Find where the given text appears and provide that cell's center as [X, Y] coordinate. 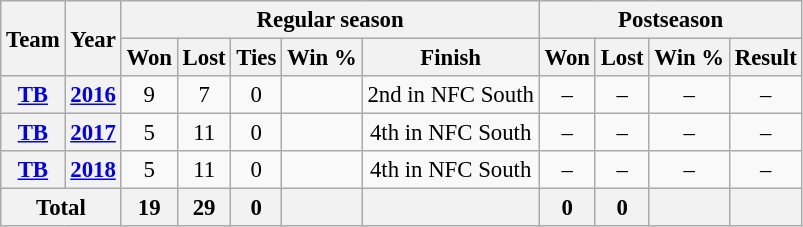
29 [204, 208]
Postseason [670, 20]
Total [61, 208]
9 [149, 95]
Result [766, 58]
Finish [450, 58]
2018 [93, 170]
2017 [93, 133]
19 [149, 208]
Ties [256, 58]
Team [33, 38]
2nd in NFC South [450, 95]
Year [93, 38]
7 [204, 95]
2016 [93, 95]
Regular season [330, 20]
